Locate the cell with the specified text and output its [X, Y] center coordinate. 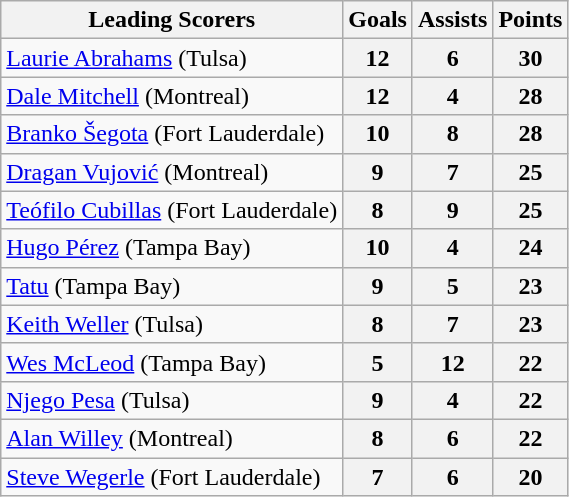
Alan Willey (Montreal) [172, 438]
Assists [452, 20]
Dragan Vujović (Montreal) [172, 172]
Hugo Pérez (Tampa Bay) [172, 248]
Wes McLeod (Tampa Bay) [172, 362]
24 [530, 248]
Dale Mitchell (Montreal) [172, 96]
Leading Scorers [172, 20]
Tatu (Tampa Bay) [172, 286]
Laurie Abrahams (Tulsa) [172, 58]
Goals [378, 20]
Branko Šegota (Fort Lauderdale) [172, 134]
Njego Pesa (Tulsa) [172, 400]
Points [530, 20]
Teófilo Cubillas (Fort Lauderdale) [172, 210]
30 [530, 58]
Keith Weller (Tulsa) [172, 324]
20 [530, 477]
Steve Wegerle (Fort Lauderdale) [172, 477]
